Determine the [X, Y] coordinate at the center of the cell enclosing the given text.  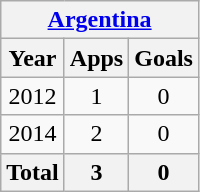
Goals [164, 58]
2014 [33, 134]
2012 [33, 96]
Argentina [100, 20]
Total [33, 172]
Year [33, 58]
2 [96, 134]
Apps [96, 58]
1 [96, 96]
3 [96, 172]
